Capture the cell that displays the provided text and extract its (x, y) central coordinate. 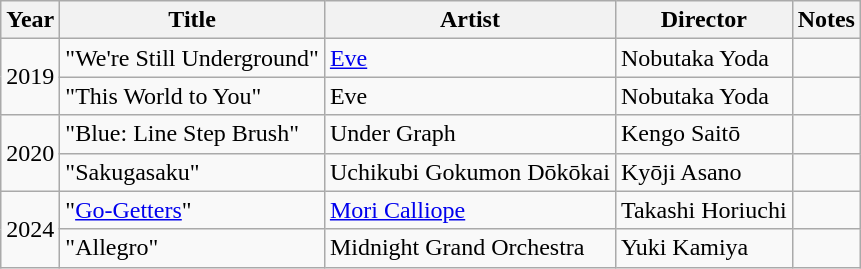
Uchikubi Gokumon Dōkōkai (470, 172)
Takashi Horiuchi (704, 210)
Midnight Grand Orchestra (470, 248)
"Allegro" (192, 248)
Title (192, 20)
Under Graph (470, 134)
Kyōji Asano (704, 172)
Yuki Kamiya (704, 248)
2020 (30, 153)
"Sakugasaku" (192, 172)
Kengo Saitō (704, 134)
Artist (470, 20)
"This World to You" (192, 96)
2024 (30, 229)
"We're Still Underground" (192, 58)
Year (30, 20)
Director (704, 20)
"Blue: Line Step Brush" (192, 134)
Mori Calliope (470, 210)
Notes (826, 20)
2019 (30, 77)
"Go-Getters" (192, 210)
